Determine the [x, y] coordinate at the center of the cell enclosing the given text.  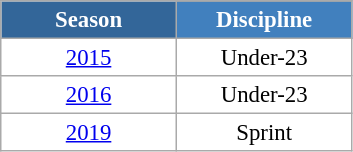
2019 [89, 133]
Sprint [264, 133]
Discipline [264, 20]
2016 [89, 95]
Season [89, 20]
2015 [89, 58]
